Capture the cell that displays the provided text and extract its (x, y) central coordinate. 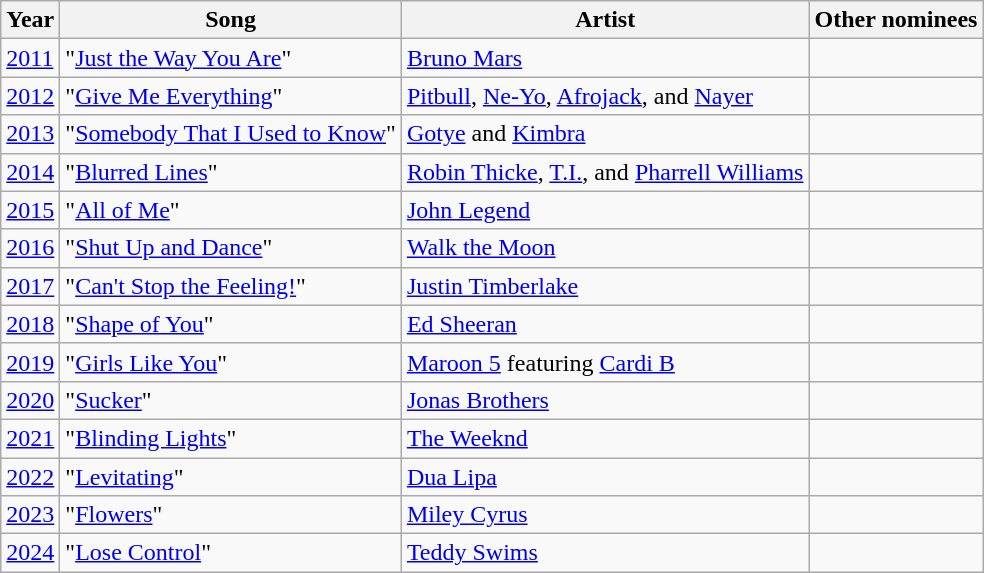
"Just the Way You Are" (231, 58)
Robin Thicke, T.I., and Pharrell Williams (605, 172)
Walk the Moon (605, 248)
Artist (605, 20)
"Blurred Lines" (231, 172)
2014 (30, 172)
2018 (30, 324)
2021 (30, 438)
The Weeknd (605, 438)
2015 (30, 210)
"Girls Like You" (231, 362)
2019 (30, 362)
Jonas Brothers (605, 400)
Other nominees (896, 20)
Maroon 5 featuring Cardi B (605, 362)
2024 (30, 553)
"Shape of You" (231, 324)
"Lose Control" (231, 553)
"Can't Stop the Feeling!" (231, 286)
2023 (30, 515)
"Give Me Everything" (231, 96)
Pitbull, Ne-Yo, Afrojack, and Nayer (605, 96)
2017 (30, 286)
2022 (30, 477)
2020 (30, 400)
2013 (30, 134)
Song (231, 20)
Gotye and Kimbra (605, 134)
Bruno Mars (605, 58)
"Levitating" (231, 477)
Miley Cyrus (605, 515)
Teddy Swims (605, 553)
John Legend (605, 210)
"All of Me" (231, 210)
"Blinding Lights" (231, 438)
2016 (30, 248)
2011 (30, 58)
Justin Timberlake (605, 286)
Dua Lipa (605, 477)
Ed Sheeran (605, 324)
Year (30, 20)
"Shut Up and Dance" (231, 248)
"Flowers" (231, 515)
2012 (30, 96)
"Somebody That I Used to Know" (231, 134)
"Sucker" (231, 400)
